For the text-containing cell, return its midpoint in (x, y) coordinate format. 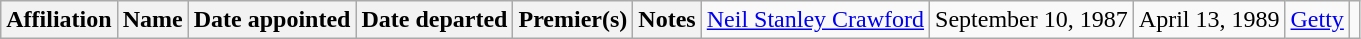
Notes (667, 20)
Neil Stanley Crawford (815, 20)
Date departed (434, 20)
Date appointed (272, 20)
September 10, 1987 (1032, 20)
Name (152, 20)
Getty (1317, 20)
Premier(s) (573, 20)
Affiliation (59, 20)
April 13, 1989 (1209, 20)
